Extract the (x, y) coordinate from the center of the cell holding the provided text.  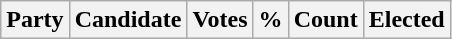
Candidate (128, 20)
Count (326, 20)
% (270, 20)
Party (35, 20)
Votes (220, 20)
Elected (406, 20)
